Return (X, Y) of the center of cell containing provided text 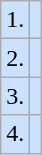
3. (16, 96)
1. (16, 20)
4. (16, 134)
2. (16, 58)
